From the cell containing the given text, extract its center point as (x, y) coordinate. 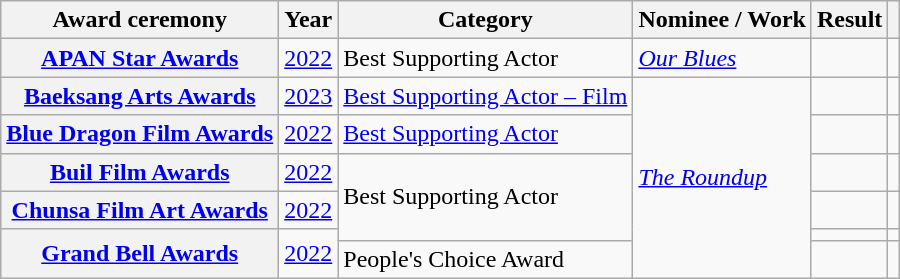
People's Choice Award (486, 259)
Year (308, 20)
Our Blues (722, 58)
The Roundup (722, 178)
Nominee / Work (722, 20)
Buil Film Awards (140, 172)
Grand Bell Awards (140, 254)
APAN Star Awards (140, 58)
Award ceremony (140, 20)
Blue Dragon Film Awards (140, 134)
2023 (308, 96)
Best Supporting Actor – Film (486, 96)
Chunsa Film Art Awards (140, 210)
Baeksang Arts Awards (140, 96)
Category (486, 20)
Result (849, 20)
